For the text-containing cell, return its midpoint in (X, Y) coordinate format. 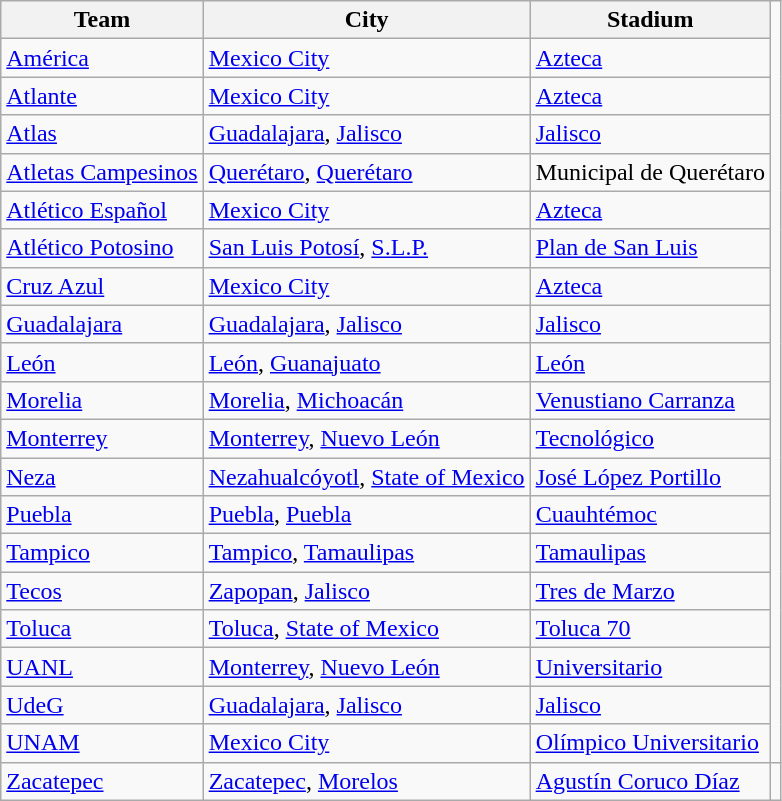
Morelia (102, 400)
UANL (102, 667)
Nezahualcóyotl, State of Mexico (366, 477)
Neza (102, 477)
Atlante (102, 96)
Atletas Campesinos (102, 172)
Universitario (650, 667)
UdeG (102, 705)
Cruz Azul (102, 286)
Zapopan, Jalisco (366, 591)
Atlético Potosino (102, 248)
San Luis Potosí, S.L.P. (366, 248)
Toluca (102, 629)
Morelia, Michoacán (366, 400)
Venustiano Carranza (650, 400)
UNAM (102, 743)
City (366, 20)
Zacatepec (102, 781)
Tecnológico (650, 438)
José López Portillo (650, 477)
Cuauhtémoc (650, 515)
Tamaulipas (650, 553)
Municipal de Querétaro (650, 172)
Olímpico Universitario (650, 743)
Querétaro, Querétaro (366, 172)
León, Guanajuato (366, 362)
Puebla, Puebla (366, 515)
Guadalajara (102, 324)
Toluca 70 (650, 629)
Plan de San Luis (650, 248)
Atlético Español (102, 210)
Tampico, Tamaulipas (366, 553)
Agustín Coruco Díaz (650, 781)
América (102, 58)
Tres de Marzo (650, 591)
Tecos (102, 591)
Monterrey (102, 438)
Stadium (650, 20)
Atlas (102, 134)
Toluca, State of Mexico (366, 629)
Zacatepec, Morelos (366, 781)
Puebla (102, 515)
Tampico (102, 553)
Team (102, 20)
